Detect which cell encompasses the target text, then output its [x, y] center coordinate. 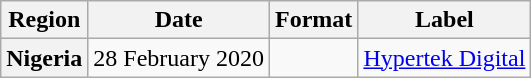
Hypertek Digital [444, 58]
Region [44, 20]
Nigeria [44, 58]
28 February 2020 [179, 58]
Date [179, 20]
Format [314, 20]
Label [444, 20]
